Find where the given text appears and provide that cell's center as [X, Y] coordinate. 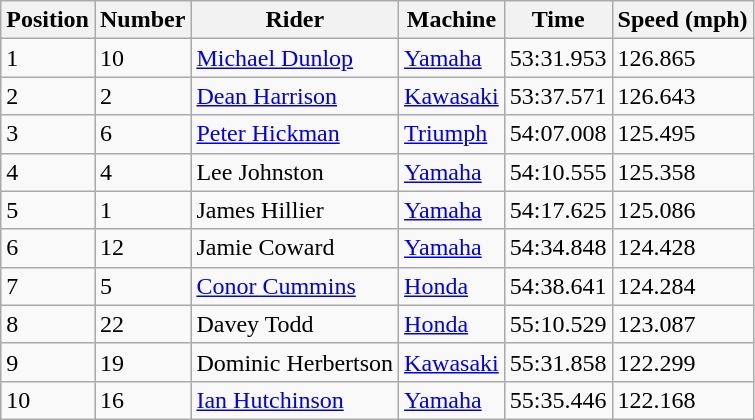
Michael Dunlop [295, 58]
122.299 [682, 362]
James Hillier [295, 210]
Speed (mph) [682, 20]
124.428 [682, 248]
Number [142, 20]
55:31.858 [558, 362]
Jamie Coward [295, 248]
Peter Hickman [295, 134]
Ian Hutchinson [295, 400]
125.358 [682, 172]
19 [142, 362]
54:17.625 [558, 210]
124.284 [682, 286]
54:07.008 [558, 134]
123.087 [682, 324]
125.086 [682, 210]
Conor Cummins [295, 286]
53:37.571 [558, 96]
7 [48, 286]
Machine [452, 20]
122.168 [682, 400]
Rider [295, 20]
Dean Harrison [295, 96]
Position [48, 20]
Lee Johnston [295, 172]
Davey Todd [295, 324]
Triumph [452, 134]
126.865 [682, 58]
Time [558, 20]
54:34.848 [558, 248]
126.643 [682, 96]
12 [142, 248]
54:10.555 [558, 172]
55:35.446 [558, 400]
54:38.641 [558, 286]
53:31.953 [558, 58]
8 [48, 324]
22 [142, 324]
Dominic Herbertson [295, 362]
16 [142, 400]
125.495 [682, 134]
9 [48, 362]
3 [48, 134]
55:10.529 [558, 324]
